Provide the [x, y] coordinate of the cell's center where the given text is located.  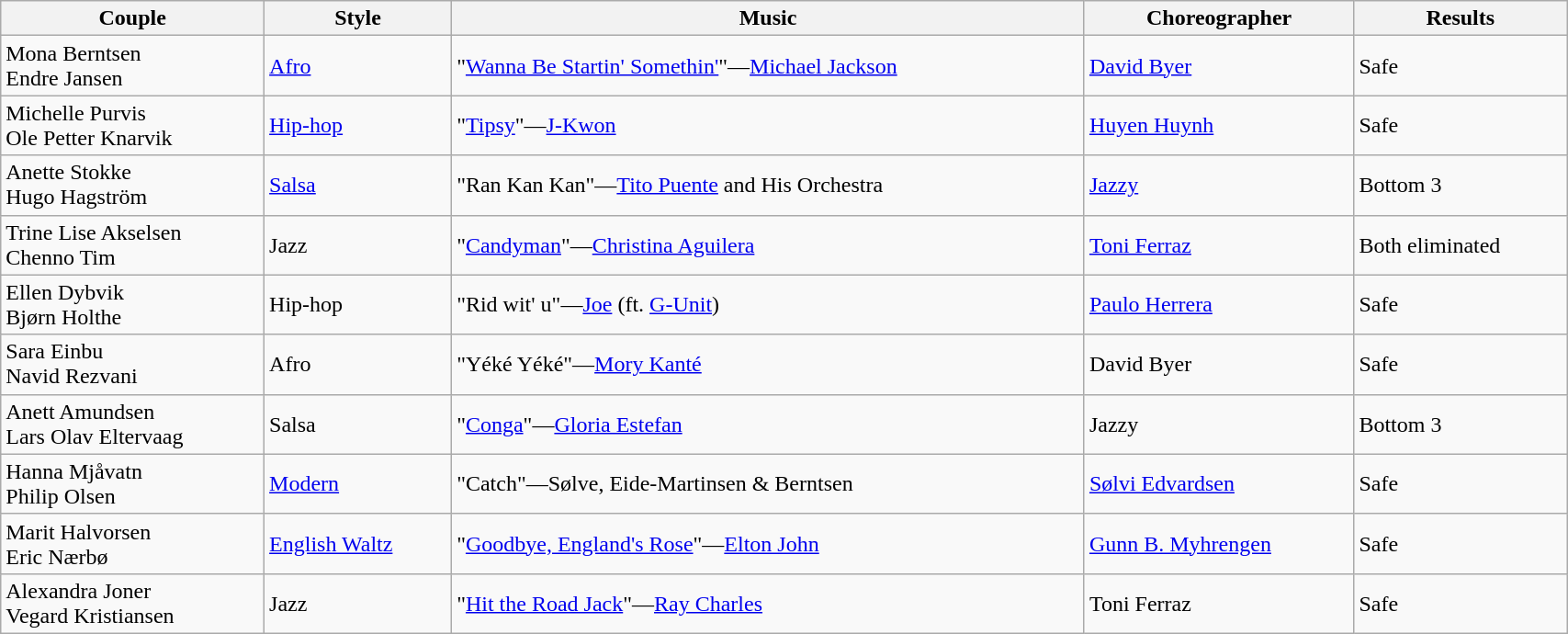
"Conga"—Gloria Estefan [768, 425]
"Goodbye, England's Rose"—Elton John [768, 544]
Mona BerntsenEndre Jansen [132, 66]
Modern [358, 483]
Results [1461, 18]
Choreographer [1218, 18]
Sara EinbuNavid Rezvani [132, 364]
"Hit the Road Jack"—Ray Charles [768, 603]
Style [358, 18]
Huyen Huynh [1218, 125]
Anett AmundsenLars Olav Eltervaag [132, 425]
Alexandra JonerVegard Kristiansen [132, 603]
"Candyman"—Christina Aguilera [768, 244]
"Yéké Yéké"—Mory Kanté [768, 364]
"Ran Kan Kan"—Tito Puente and His Orchestra [768, 186]
Marit HalvorsenEric Nærbø [132, 544]
Trine Lise AkselsenChenno Tim [132, 244]
Hanna MjåvatnPhilip Olsen [132, 483]
"Rid wit' u"—Joe (ft. G-Unit) [768, 305]
Paulo Herrera [1218, 305]
Michelle PurvisOle Petter Knarvik [132, 125]
Anette StokkeHugo Hagström [132, 186]
"Catch"—Sølve, Eide-Martinsen & Berntsen [768, 483]
"Tipsy"—J-Kwon [768, 125]
Ellen DybvikBjørn Holthe [132, 305]
English Waltz [358, 544]
Couple [132, 18]
"Wanna Be Startin' Somethin'"—Michael Jackson [768, 66]
Sølvi Edvardsen [1218, 483]
Both eliminated [1461, 244]
Music [768, 18]
Gunn B. Myhrengen [1218, 544]
